Locate the cell with the specified text and output its (X, Y) center coordinate. 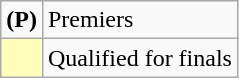
Premiers (140, 20)
(P) (22, 20)
Qualified for finals (140, 58)
